Determine the [x, y] coordinate at the center of the cell enclosing the given text.  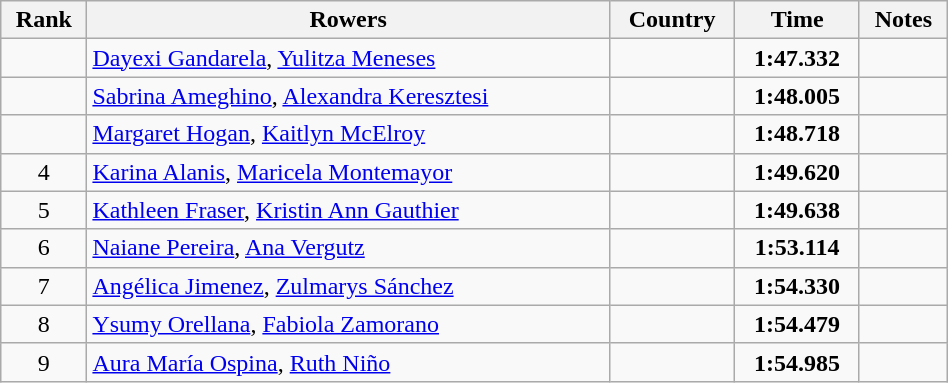
1:49.638 [798, 210]
Rank [44, 20]
4 [44, 172]
Time [798, 20]
9 [44, 362]
1:48.718 [798, 134]
Dayexi Gandarela, Yulitza Meneses [348, 58]
8 [44, 324]
Rowers [348, 20]
5 [44, 210]
Angélica Jimenez, Zulmarys Sánchez [348, 286]
1:49.620 [798, 172]
Naiane Pereira, Ana Vergutz [348, 248]
Notes [903, 20]
Sabrina Ameghino, Alexandra Keresztesi [348, 96]
1:54.479 [798, 324]
7 [44, 286]
Ysumy Orellana, Fabiola Zamorano [348, 324]
Aura María Ospina, Ruth Niño [348, 362]
Karina Alanis, Maricela Montemayor [348, 172]
1:54.985 [798, 362]
Country [672, 20]
1:48.005 [798, 96]
1:47.332 [798, 58]
1:53.114 [798, 248]
Margaret Hogan, Kaitlyn McElroy [348, 134]
6 [44, 248]
Kathleen Fraser, Kristin Ann Gauthier [348, 210]
1:54.330 [798, 286]
